Return [X, Y] of the center of cell containing provided text 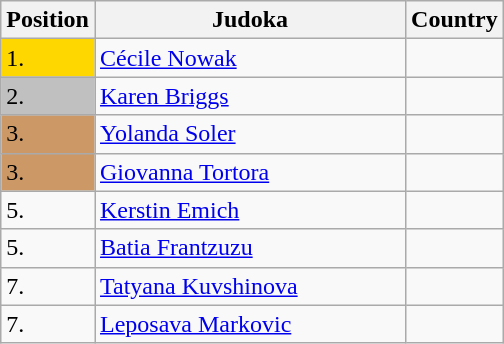
Kerstin Emich [250, 210]
2. [48, 96]
Karen Briggs [250, 96]
Cécile Nowak [250, 58]
Position [48, 20]
1. [48, 58]
Tatyana Kuvshinova [250, 286]
Giovanna Tortora [250, 172]
Batia Frantzuzu [250, 248]
Leposava Markovic [250, 324]
Country [455, 20]
Yolanda Soler [250, 134]
Judoka [250, 20]
